From the cell containing the given text, extract its center point as (X, Y) coordinate. 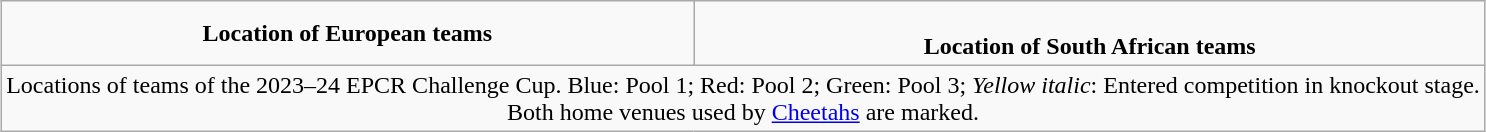
Location of European teams (348, 34)
Location of South African teams (1090, 34)
